For the text-containing cell, return its midpoint in [x, y] coordinate format. 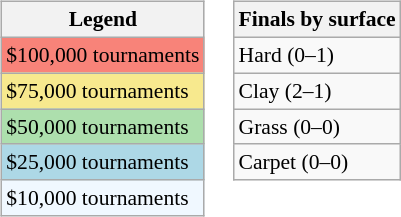
Hard (0–1) [318, 55]
$75,000 tournaments [102, 91]
$25,000 tournaments [102, 162]
Clay (2–1) [318, 91]
Legend [102, 20]
$10,000 tournaments [102, 198]
$50,000 tournaments [102, 127]
Grass (0–0) [318, 127]
Carpet (0–0) [318, 162]
$100,000 tournaments [102, 55]
Finals by surface [318, 20]
